Extract the [X, Y] coordinate from the center of the cell holding the provided text.  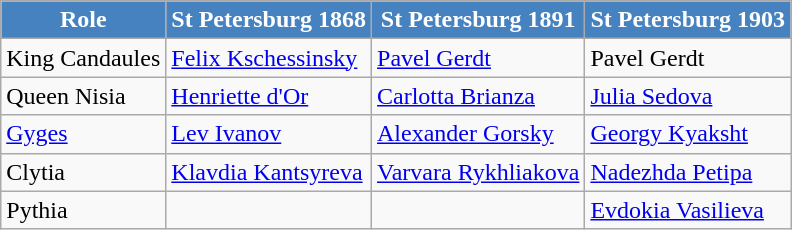
Henriette d'Or [269, 96]
Evdokia Vasilieva [688, 210]
Role [84, 20]
Carlotta Brianza [478, 96]
Gyges [84, 134]
Clytia [84, 172]
King Candaules [84, 58]
St Petersburg 1891 [478, 20]
Nadezhda Petipa [688, 172]
Alexander Gorsky [478, 134]
St Petersburg 1868 [269, 20]
Varvara Rykhliakova [478, 172]
Queen Nisia [84, 96]
Klavdia Kantsyreva [269, 172]
St Petersburg 1903 [688, 20]
Pythia [84, 210]
Lev Ivanov [269, 134]
Felix Kschessinsky [269, 58]
Julia Sedova [688, 96]
Georgy Kyaksht [688, 134]
